Output the (X, Y) coordinate of the center of the cell containing the given text.  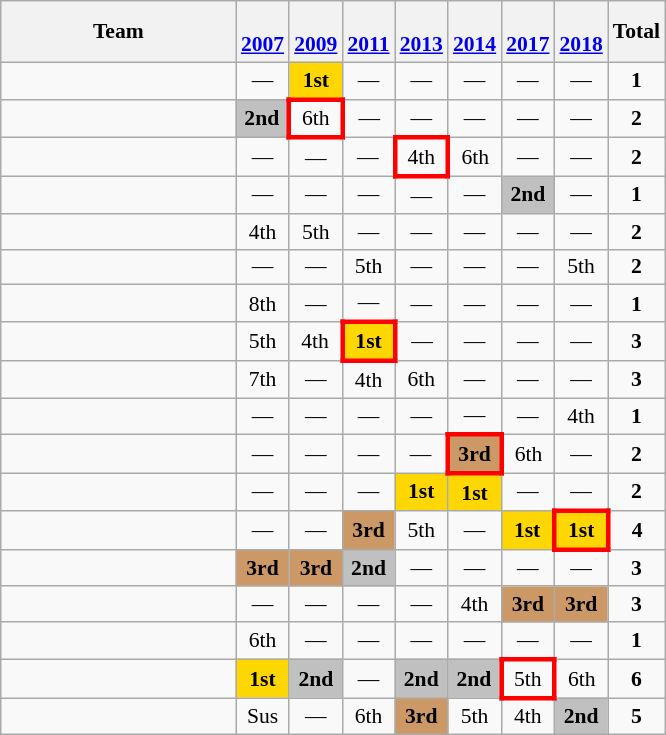
2011 (368, 32)
2018 (580, 32)
8th (262, 304)
2009 (316, 32)
2017 (528, 32)
2014 (474, 32)
2007 (262, 32)
4 (636, 530)
5 (636, 716)
7th (262, 380)
2013 (422, 32)
6 (636, 678)
Sus (262, 716)
Team (118, 32)
Total (636, 32)
